Search for the cell housing the specified text and yield its (X, Y) center coordinate. 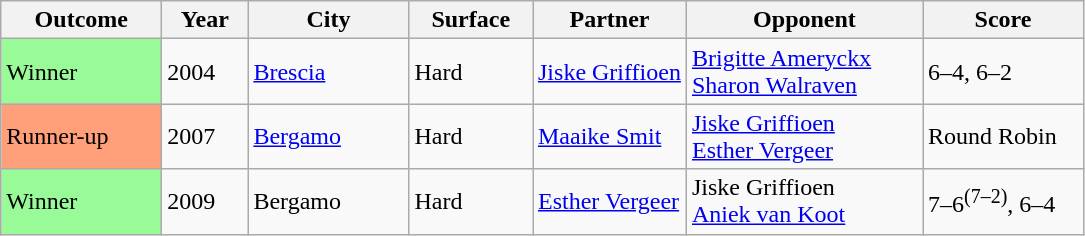
Brigitte AmeryckxSharon Walraven (804, 72)
Score (1002, 20)
Maaike Smit (609, 136)
Jiske GriffioenEsther Vergeer (804, 136)
7–6(7–2), 6–4 (1002, 202)
2009 (205, 202)
Opponent (804, 20)
2004 (205, 72)
Jiske Griffioen (609, 72)
Round Robin (1002, 136)
Outcome (82, 20)
6–4, 6–2 (1002, 72)
Year (205, 20)
Surface (471, 20)
Runner-up (82, 136)
City (328, 20)
Esther Vergeer (609, 202)
Jiske GriffioenAniek van Koot (804, 202)
Brescia (328, 72)
2007 (205, 136)
Partner (609, 20)
